Detect which cell encompasses the target text, then output its [x, y] center coordinate. 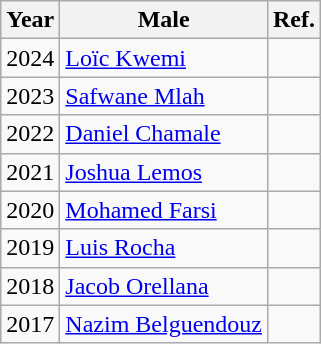
2024 [30, 58]
Safwane Mlah [164, 96]
2021 [30, 172]
2017 [30, 324]
Ref. [294, 20]
Daniel Chamale [164, 134]
Mohamed Farsi [164, 210]
Joshua Lemos [164, 172]
Nazim Belguendouz [164, 324]
Year [30, 20]
Loïc Kwemi [164, 58]
Jacob Orellana [164, 286]
Luis Rocha [164, 248]
2023 [30, 96]
2022 [30, 134]
2018 [30, 286]
2020 [30, 210]
Male [164, 20]
2019 [30, 248]
